Find where the given text appears and provide that cell's center as [x, y] coordinate. 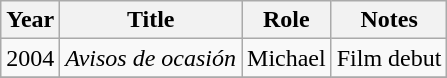
Year [30, 20]
Role [287, 20]
Avisos de ocasión [151, 58]
Notes [389, 20]
Title [151, 20]
Film debut [389, 58]
2004 [30, 58]
Michael [287, 58]
